Extract the [X, Y] coordinate from the center of the cell holding the provided text.  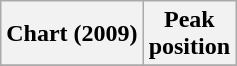
Chart (2009) [72, 34]
Peakposition [189, 34]
